Identify which cell holds the provided text, then report its (X, Y) central coordinate. 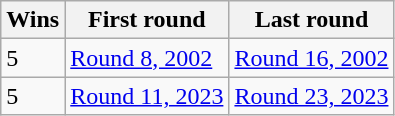
Round 23, 2023 (312, 96)
Round 8, 2002 (147, 58)
Last round (312, 20)
Wins (33, 20)
Round 16, 2002 (312, 58)
Round 11, 2023 (147, 96)
First round (147, 20)
